Locate the cell with the specified text and output its (X, Y) center coordinate. 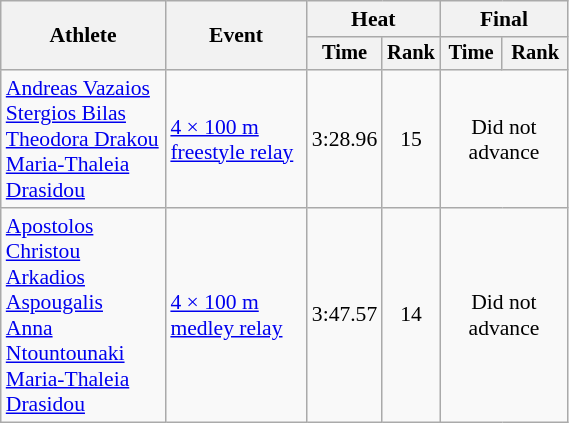
4 × 100 m medley relay (236, 315)
Apostolos Christou Arkadios Aspougalis Anna Ntountounaki Maria-Thaleia Drasidou (84, 315)
Final (504, 19)
3:28.96 (344, 139)
14 (411, 315)
15 (411, 139)
Heat (374, 19)
Event (236, 36)
3:47.57 (344, 315)
Andreas Vazaios Stergios BilasTheodora DrakouMaria-Thaleia Drasidou (84, 139)
4 × 100 m freestyle relay (236, 139)
Athlete (84, 36)
